Detect which cell encompasses the target text, then output its [X, Y] center coordinate. 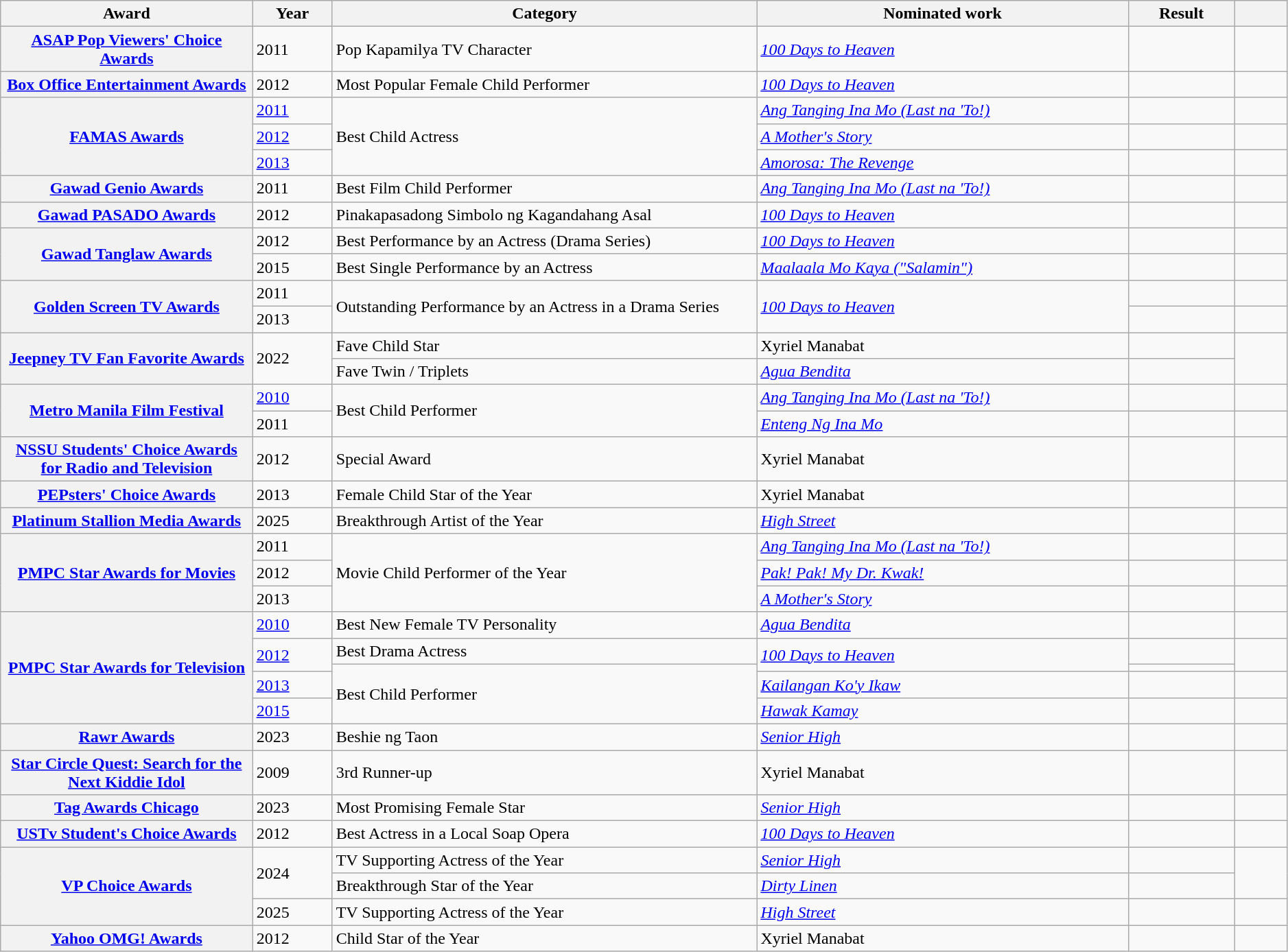
Breakthrough Star of the Year [545, 886]
Gawad Tanglaw Awards [126, 254]
Breakthrough Artist of the Year [545, 521]
PMPC Star Awards for Television [126, 668]
USTv Student's Choice Awards [126, 834]
Nominated work [943, 14]
Special Award [545, 460]
Category [545, 14]
Golden Screen TV Awards [126, 306]
Most Popular Female Child Performer [545, 84]
Dirty Linen [943, 886]
PMPC Star Awards for Movies [126, 573]
Amorosa: The Revenge [943, 163]
Maalaala Mo Kaya ("Salamin") [943, 267]
Rawr Awards [126, 737]
Box Office Entertainment Awards [126, 84]
3rd Runner-up [545, 772]
Metro Manila Film Festival [126, 411]
ASAP Pop Viewers' Choice Awards [126, 49]
FAMAS Awards [126, 136]
VP Choice Awards [126, 886]
Best Child Actress [545, 136]
Platinum Stallion Media Awards [126, 521]
2009 [292, 772]
Star Circle Quest: Search for the Next Kiddie Idol [126, 772]
Pak! Pak! My Dr. Kwak! [943, 573]
Best Actress in a Local Soap Opera [545, 834]
Tag Awards Chicago [126, 808]
Best Film Child Performer [545, 189]
2022 [292, 358]
Fave Child Star [545, 345]
Award [126, 14]
Beshie ng Taon [545, 737]
NSSU Students' Choice Awards for Radio and Television [126, 460]
Best New Female TV Personality [545, 625]
Fave Twin / Triplets [545, 372]
Pop Kapamilya TV Character [545, 49]
Result [1182, 14]
Jeepney TV Fan Favorite Awards [126, 358]
Year [292, 14]
Yahoo OMG! Awards [126, 938]
Hawak Kamay [943, 711]
2024 [292, 873]
Movie Child Performer of the Year [545, 573]
Outstanding Performance by an Actress in a Drama Series [545, 306]
Pinakapasadong Simbolo ng Kagandahang Asal [545, 215]
Best Single Performance by an Actress [545, 267]
Gawad PASADO Awards [126, 215]
Female Child Star of the Year [545, 495]
Gawad Genio Awards [126, 189]
Best Drama Actress [545, 651]
PEPsters' Choice Awards [126, 495]
Most Promising Female Star [545, 808]
Kailangan Ko'y Ikaw [943, 685]
Child Star of the Year [545, 938]
Best Performance by an Actress (Drama Series) [545, 241]
Enteng Ng Ina Mo [943, 424]
